Return the [x, y] coordinate for the center point of the cell that contains the specified text.  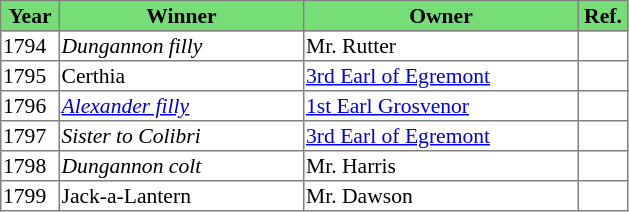
Mr. Rutter [441, 46]
1799 [30, 196]
1st Earl Grosvenor [441, 106]
Dungannon filly [181, 46]
1797 [30, 136]
1794 [30, 46]
Mr. Harris [441, 166]
Sister to Colibri [181, 136]
Owner [441, 16]
Alexander filly [181, 106]
1796 [30, 106]
Jack-a-Lantern [181, 196]
Year [30, 16]
Certhia [181, 76]
Dungannon colt [181, 166]
Ref. [603, 16]
Winner [181, 16]
1798 [30, 166]
1795 [30, 76]
Mr. Dawson [441, 196]
